Find where the given text appears and provide that cell's center as [X, Y] coordinate. 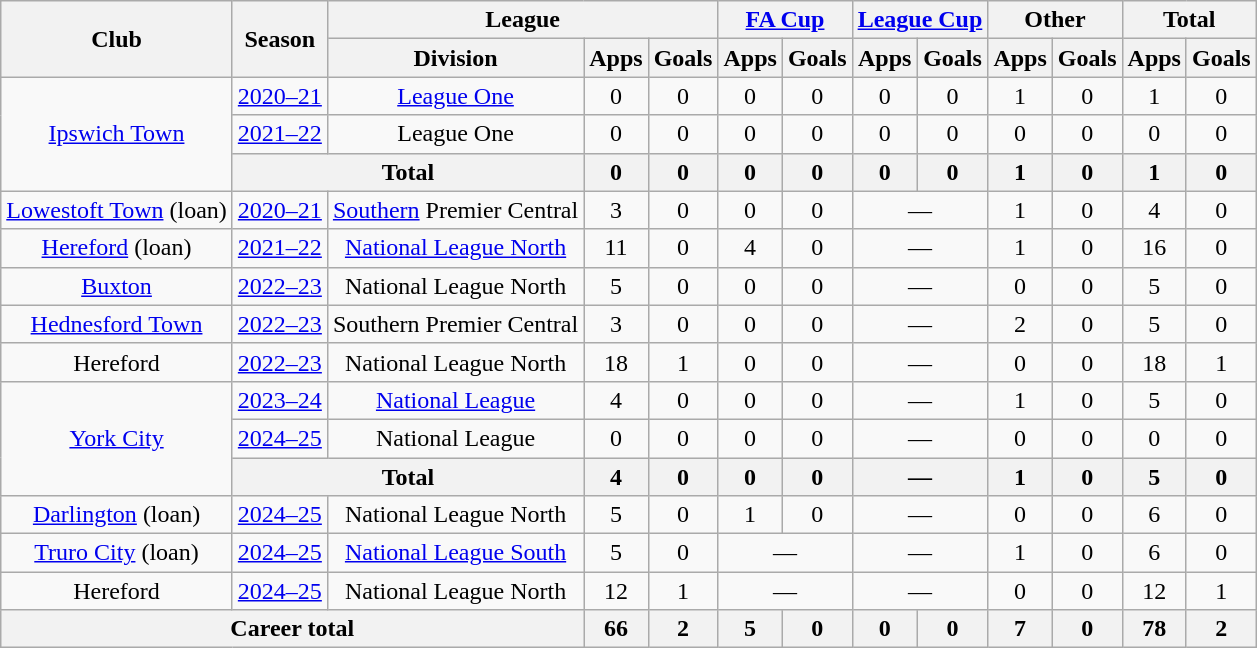
FA Cup [785, 20]
Buxton [117, 286]
Hereford (loan) [117, 248]
Truro City (loan) [117, 553]
7 [1020, 629]
Division [455, 58]
League [522, 20]
Ipswich Town [117, 134]
League Cup [920, 20]
11 [616, 248]
Career total [292, 629]
York City [117, 438]
Hednesford Town [117, 324]
78 [1154, 629]
Other [1055, 20]
Season [280, 39]
16 [1154, 248]
Club [117, 39]
Lowestoft Town (loan) [117, 210]
National League South [455, 553]
66 [616, 629]
2023–24 [280, 400]
Darlington (loan) [117, 515]
